Return (X, Y) of the center of cell containing provided text 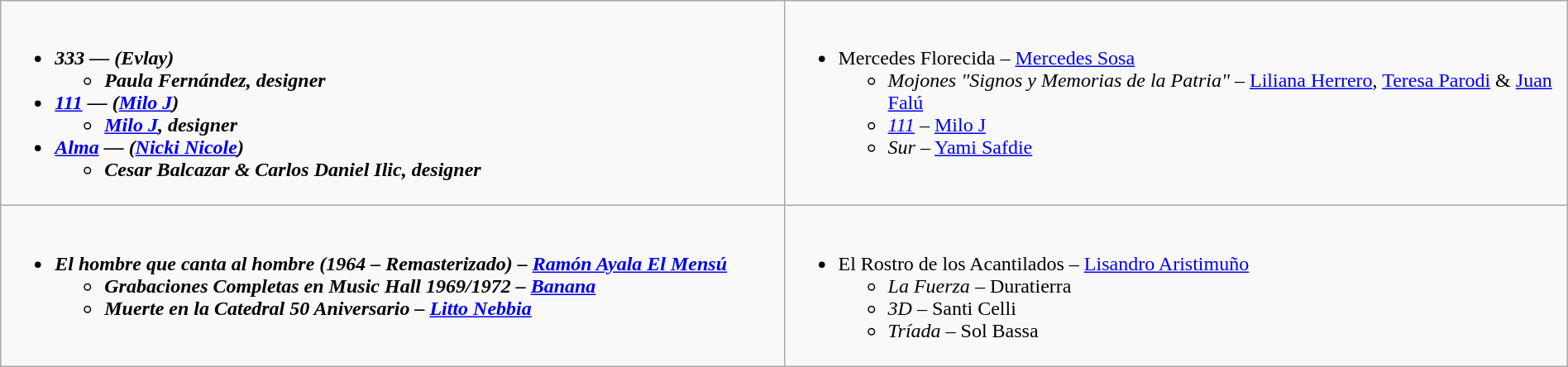
333 — (Evlay)Paula Fernández, designer111 — (Milo J)Milo J, designerAlma — (Nicki Nicole)Cesar Balcazar & Carlos Daniel Ilic, designer (392, 103)
Mercedes Florecida – Mercedes SosaMojones "Signos y Memorias de la Patria" – Liliana Herrero, Teresa Parodi & Juan Falú111 – Milo JSur – Yami Safdie (1176, 103)
El Rostro de los Acantilados – Lisandro AristimuñoLa Fuerza – Duratierra3D – Santi CelliTríada – Sol Bassa (1176, 286)
